Provide the (X, Y) coordinate of the cell's center where the given text is located.  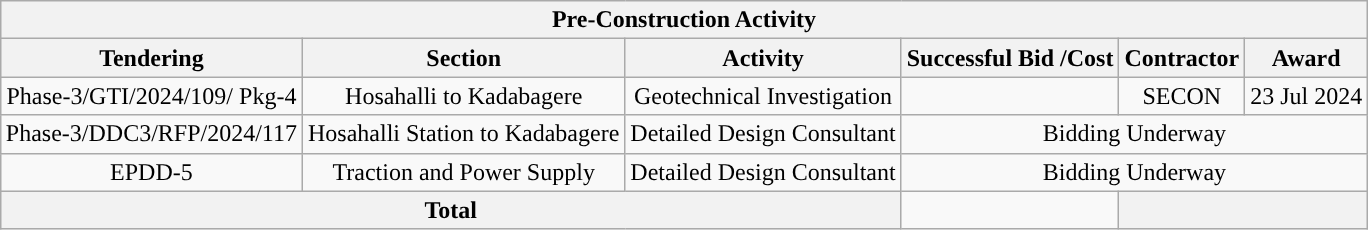
Contractor (1182, 58)
Pre-Construction Activity (684, 20)
Phase-3/DDC3/RFP/2024/117 (151, 134)
Section (464, 58)
Total (450, 210)
23 Jul 2024 (1306, 96)
Activity (763, 58)
Tendering (151, 58)
SECON (1182, 96)
Phase-3/GTI/2024/109/ Pkg-4 (151, 96)
Award (1306, 58)
Traction and Power Supply (464, 172)
Hosahalli to Kadabagere (464, 96)
EPDD-5 (151, 172)
Successful Bid /Cost (1010, 58)
Hosahalli Station to Kadabagere (464, 134)
Geotechnical Investigation (763, 96)
